Provide the (x, y) coordinate of the cell's center where the given text is located.  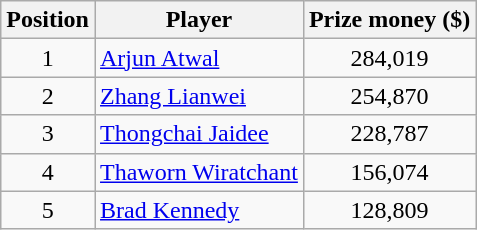
3 (48, 134)
Player (198, 20)
Thongchai Jaidee (198, 134)
Arjun Atwal (198, 58)
128,809 (389, 210)
Zhang Lianwei (198, 96)
2 (48, 96)
284,019 (389, 58)
228,787 (389, 134)
254,870 (389, 96)
5 (48, 210)
Brad Kennedy (198, 210)
4 (48, 172)
Thaworn Wiratchant (198, 172)
1 (48, 58)
Prize money ($) (389, 20)
Position (48, 20)
156,074 (389, 172)
